Provide the [X, Y] coordinate of the cell's center where the given text is located.  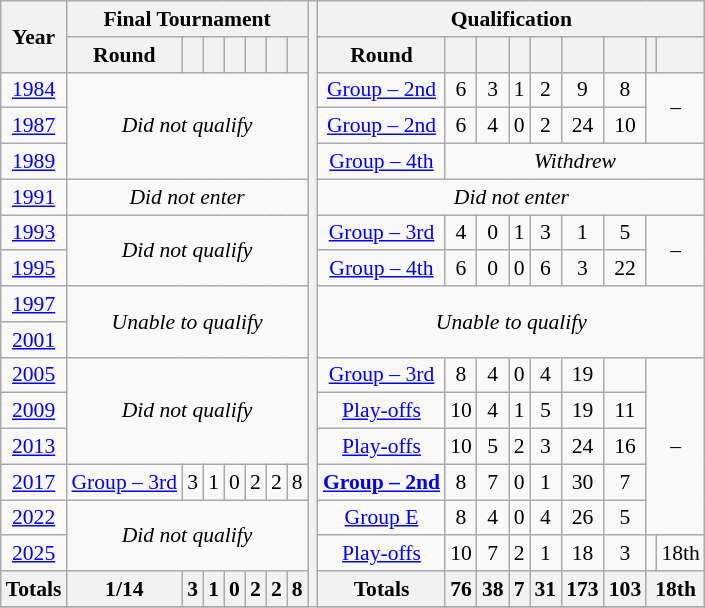
Qualification [512, 19]
76 [461, 589]
1984 [34, 90]
30 [582, 482]
2009 [34, 411]
2005 [34, 375]
2013 [34, 447]
Group E [382, 518]
1/14 [124, 589]
2017 [34, 482]
2001 [34, 340]
22 [626, 269]
1989 [34, 162]
Withdrew [575, 162]
Final Tournament [186, 19]
173 [582, 589]
38 [493, 589]
Year [34, 36]
9 [582, 90]
26 [582, 518]
2022 [34, 518]
16 [626, 447]
31 [546, 589]
2025 [34, 554]
11 [626, 411]
1993 [34, 233]
1991 [34, 197]
1995 [34, 269]
1997 [34, 304]
103 [626, 589]
1987 [34, 126]
18 [582, 554]
